Extract the [x, y] coordinate from the center of the cell holding the provided text.  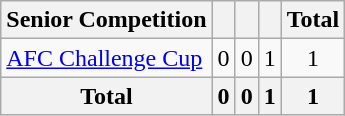
Senior Competition [106, 20]
AFC Challenge Cup [106, 58]
